Find where the given text appears and provide that cell's center as (x, y) coordinate. 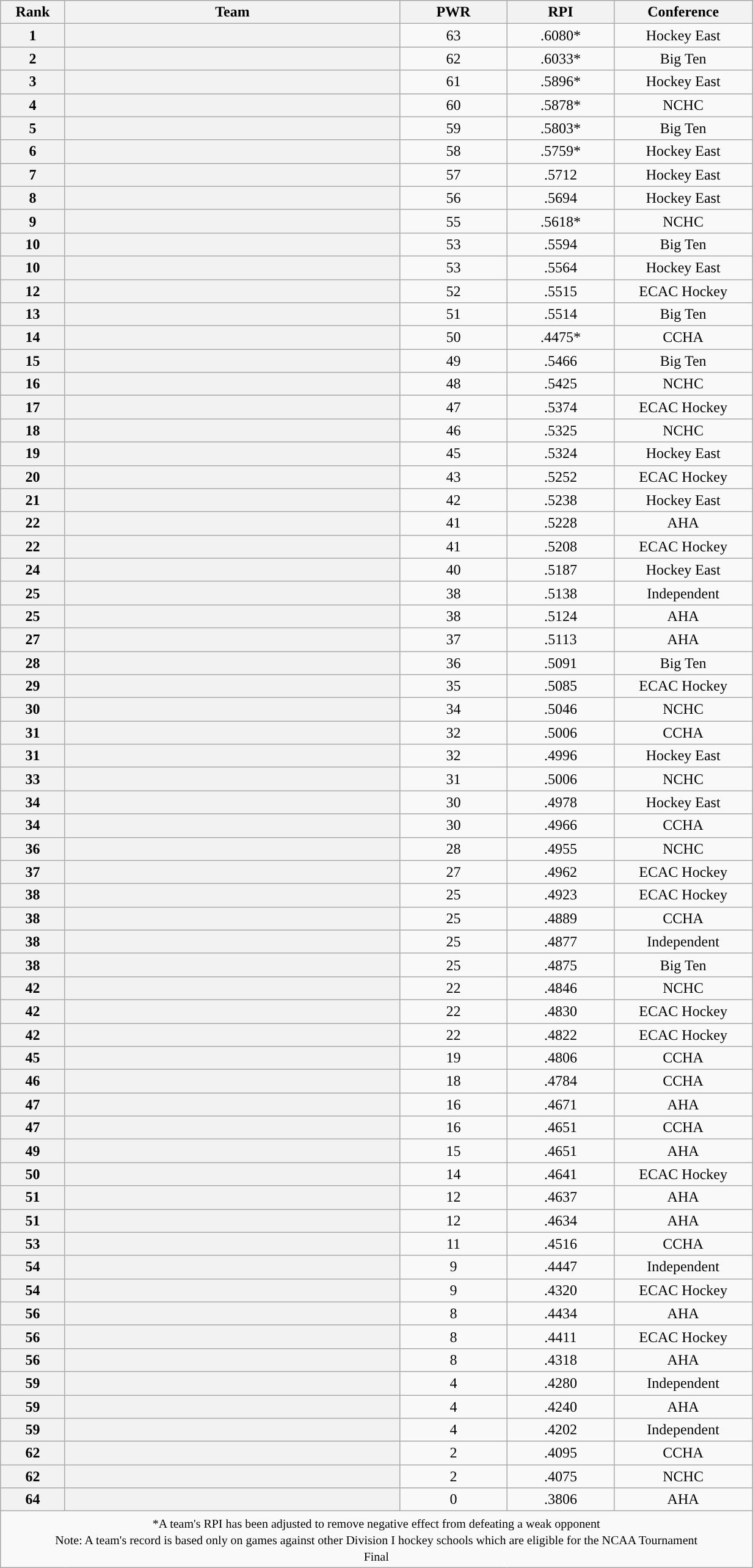
.5228 (561, 523)
.5091 (561, 662)
.5878* (561, 105)
.5046 (561, 710)
.4320 (561, 1290)
11 (453, 1244)
17 (33, 407)
.5324 (561, 454)
.4637 (561, 1197)
.4095 (561, 1453)
20 (33, 477)
.5374 (561, 407)
.3806 (561, 1500)
.4447 (561, 1267)
40 (453, 570)
64 (33, 1500)
.5712 (561, 175)
.5085 (561, 686)
0 (453, 1500)
.4641 (561, 1174)
.4966 (561, 826)
24 (33, 570)
Conference (683, 12)
33 (33, 779)
29 (33, 686)
.5803* (561, 128)
.4978 (561, 802)
.5618* (561, 221)
.4411 (561, 1337)
5 (33, 128)
.4996 (561, 756)
.4634 (561, 1221)
.4475* (561, 338)
.5564 (561, 267)
13 (33, 314)
63 (453, 35)
55 (453, 221)
PWR (453, 12)
.4955 (561, 849)
.4784 (561, 1081)
.4075 (561, 1476)
.4889 (561, 918)
.4875 (561, 965)
35 (453, 686)
.4318 (561, 1360)
.4923 (561, 895)
.5594 (561, 244)
.5113 (561, 639)
.5515 (561, 291)
6 (33, 151)
.5896* (561, 82)
RPI (561, 12)
.4516 (561, 1244)
21 (33, 500)
Rank (33, 12)
3 (33, 82)
.5238 (561, 500)
43 (453, 477)
61 (453, 82)
1 (33, 35)
.4822 (561, 1035)
.6033* (561, 59)
52 (453, 291)
57 (453, 175)
48 (453, 384)
.5425 (561, 384)
.6080* (561, 35)
.4846 (561, 988)
.4240 (561, 1406)
.5124 (561, 616)
.4806 (561, 1058)
.5514 (561, 314)
.5187 (561, 570)
.4671 (561, 1105)
.4830 (561, 1011)
.4280 (561, 1383)
.5694 (561, 198)
7 (33, 175)
Team (232, 12)
.5208 (561, 546)
.4434 (561, 1313)
58 (453, 151)
.5325 (561, 430)
.4877 (561, 942)
60 (453, 105)
.5759* (561, 151)
.4962 (561, 872)
.5466 (561, 361)
.5138 (561, 593)
.4202 (561, 1430)
.5252 (561, 477)
